Find where the given text appears and provide that cell's center as [x, y] coordinate. 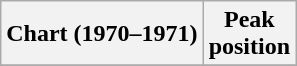
Peakposition [249, 34]
Chart (1970–1971) [102, 34]
